Extract the [X, Y] coordinate from the center of the cell holding the provided text.  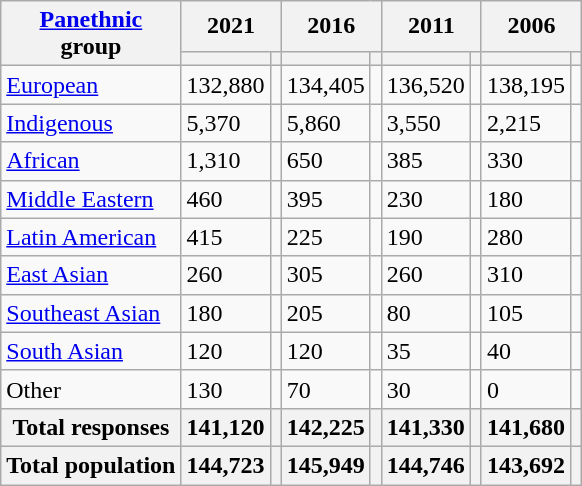
225 [326, 237]
40 [526, 351]
2011 [431, 26]
30 [426, 389]
134,405 [326, 85]
330 [526, 161]
395 [326, 199]
Total population [91, 465]
Middle Eastern [91, 199]
1,310 [226, 161]
East Asian [91, 275]
2006 [531, 26]
0 [526, 389]
South Asian [91, 351]
70 [326, 389]
650 [326, 161]
144,746 [426, 465]
138,195 [526, 85]
3,550 [426, 123]
105 [526, 313]
African [91, 161]
130 [226, 389]
385 [426, 161]
305 [326, 275]
136,520 [426, 85]
2021 [231, 26]
145,949 [326, 465]
35 [426, 351]
141,680 [526, 427]
80 [426, 313]
European [91, 85]
141,330 [426, 427]
230 [426, 199]
Southeast Asian [91, 313]
280 [526, 237]
Panethnicgroup [91, 34]
Other [91, 389]
2,215 [526, 123]
132,880 [226, 85]
5,860 [326, 123]
Latin American [91, 237]
310 [526, 275]
415 [226, 237]
5,370 [226, 123]
Indigenous [91, 123]
205 [326, 313]
2016 [331, 26]
460 [226, 199]
143,692 [526, 465]
141,120 [226, 427]
190 [426, 237]
Total responses [91, 427]
142,225 [326, 427]
144,723 [226, 465]
